Determine the (X, Y) coordinate at the center of the cell enclosing the given text.  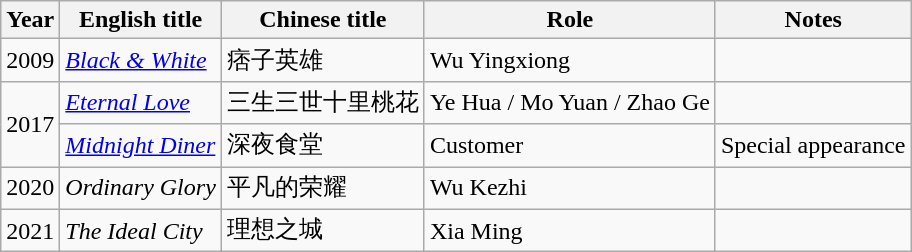
2020 (30, 188)
痞子英雄 (322, 60)
深夜食堂 (322, 146)
Special appearance (813, 146)
2021 (30, 230)
2009 (30, 60)
2017 (30, 124)
Customer (570, 146)
Wu Yingxiong (570, 60)
平凡的荣耀 (322, 188)
Ordinary Glory (141, 188)
三生三世十里桃花 (322, 102)
Eternal Love (141, 102)
Black & White (141, 60)
Xia Ming (570, 230)
Ye Hua / Mo Yuan / Zhao Ge (570, 102)
Midnight Diner (141, 146)
The Ideal City (141, 230)
Year (30, 20)
Chinese title (322, 20)
Notes (813, 20)
English title (141, 20)
Role (570, 20)
理想之城 (322, 230)
Wu Kezhi (570, 188)
